From the cell containing the given text, extract its center point as (X, Y) coordinate. 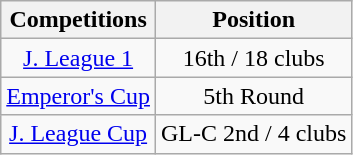
GL-C 2nd / 4 clubs (253, 134)
J. League Cup (78, 134)
J. League 1 (78, 58)
Emperor's Cup (78, 96)
5th Round (253, 96)
16th / 18 clubs (253, 58)
Competitions (78, 20)
Position (253, 20)
